For the text-containing cell, return its midpoint in (x, y) coordinate format. 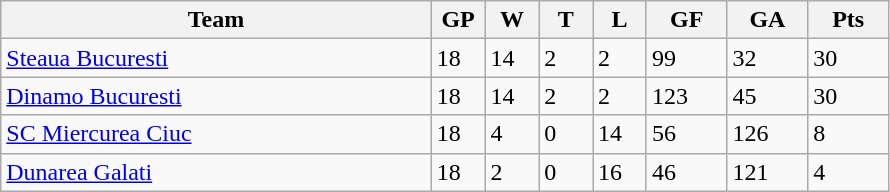
8 (848, 134)
46 (686, 172)
123 (686, 96)
GA (768, 20)
Dunarea Galati (216, 172)
Steaua Bucuresti (216, 58)
126 (768, 134)
Team (216, 20)
45 (768, 96)
99 (686, 58)
16 (620, 172)
Dinamo Bucuresti (216, 96)
121 (768, 172)
Pts (848, 20)
32 (768, 58)
GF (686, 20)
L (620, 20)
56 (686, 134)
GP (458, 20)
SC Miercurea Ciuc (216, 134)
W (512, 20)
T (566, 20)
